Output the (x, y) coordinate of the center of the cell containing the given text.  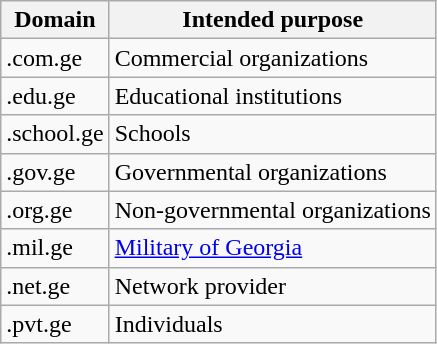
.school.ge (55, 134)
Educational institutions (272, 96)
Schools (272, 134)
Domain (55, 20)
.org.ge (55, 210)
.com.ge (55, 58)
Military of Georgia (272, 248)
.gov.ge (55, 172)
Non-governmental organizations (272, 210)
Commercial organizations (272, 58)
Network provider (272, 286)
Individuals (272, 324)
.pvt.ge (55, 324)
.edu.ge (55, 96)
.mil.ge (55, 248)
Governmental organizations (272, 172)
Intended purpose (272, 20)
.net.ge (55, 286)
